Capture the cell that displays the provided text and extract its (x, y) central coordinate. 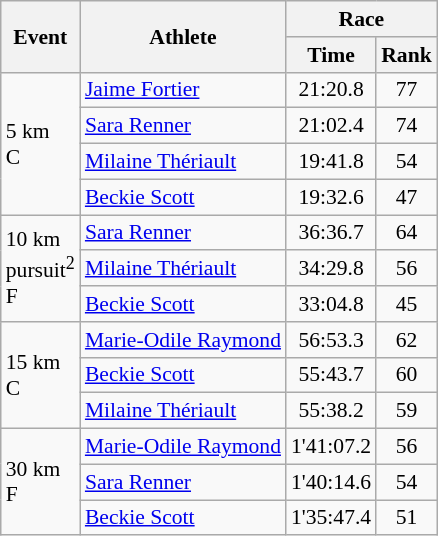
Rank (406, 55)
10 km pursuit2 F (40, 268)
55:38.2 (331, 411)
1'35:47.4 (331, 518)
77 (406, 90)
56:53.3 (331, 340)
1'41:07.2 (331, 447)
62 (406, 340)
Time (331, 55)
Jaime Fortier (183, 90)
Race (362, 19)
47 (406, 197)
21:02.4 (331, 126)
19:32.6 (331, 197)
36:36.7 (331, 233)
5 km C (40, 143)
55:43.7 (331, 375)
1'40:14.6 (331, 482)
30 km F (40, 482)
33:04.8 (331, 304)
45 (406, 304)
74 (406, 126)
64 (406, 233)
60 (406, 375)
Athlete (183, 36)
59 (406, 411)
34:29.8 (331, 269)
19:41.8 (331, 162)
Event (40, 36)
51 (406, 518)
21:20.8 (331, 90)
15 km C (40, 376)
